For the text-containing cell, return its midpoint in [X, Y] coordinate format. 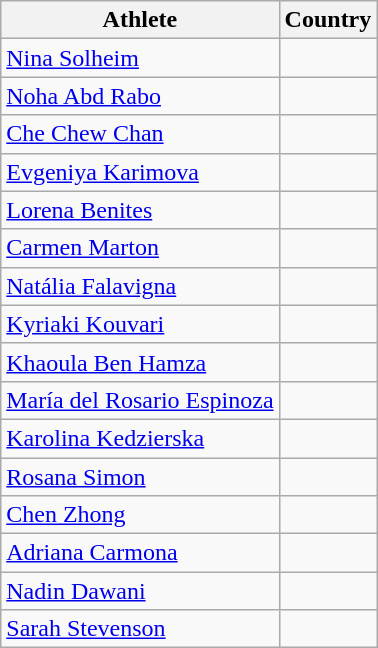
Athlete [140, 20]
Carmen Marton [140, 248]
Evgeniya Karimova [140, 172]
Kyriaki Kouvari [140, 324]
Khaoula Ben Hamza [140, 362]
Che Chew Chan [140, 134]
Country [328, 20]
Noha Abd Rabo [140, 96]
Chen Zhong [140, 515]
Karolina Kedzierska [140, 438]
Sarah Stevenson [140, 629]
Rosana Simon [140, 477]
Nadin Dawani [140, 591]
Natália Falavigna [140, 286]
Lorena Benites [140, 210]
Nina Solheim [140, 58]
María del Rosario Espinoza [140, 400]
Adriana Carmona [140, 553]
